Determine the [X, Y] coordinate at the center of the cell enclosing the given text.  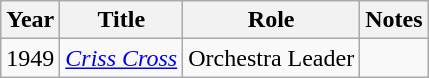
Notes [394, 20]
Orchestra Leader [272, 58]
Criss Cross [122, 58]
1949 [30, 58]
Title [122, 20]
Role [272, 20]
Year [30, 20]
